Search for the cell housing the specified text and yield its [x, y] center coordinate. 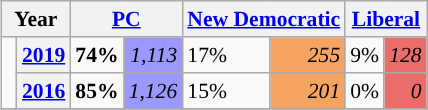
128 [406, 55]
Year [36, 19]
85% [96, 91]
0% [364, 91]
1,113 [154, 55]
17% [226, 55]
2016 [44, 91]
15% [226, 91]
9% [364, 55]
2019 [44, 55]
PC [126, 19]
201 [308, 91]
255 [308, 55]
74% [96, 55]
1,126 [154, 91]
0 [406, 91]
Liberal [386, 19]
New Democratic [264, 19]
